From the cell containing the given text, extract its center point as (x, y) coordinate. 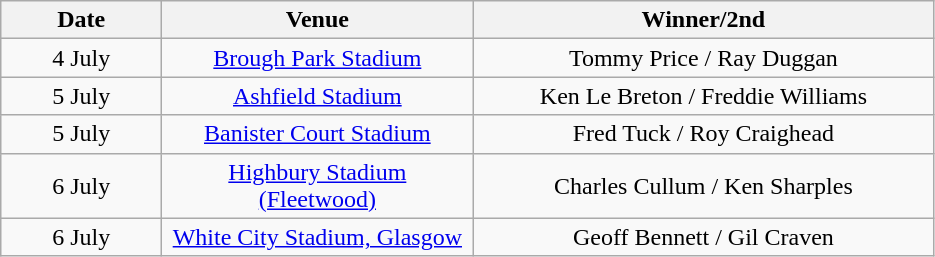
Ken Le Breton / Freddie Williams (704, 96)
Ashfield Stadium (318, 96)
Geoff Bennett / Gil Craven (704, 237)
Venue (318, 20)
4 July (82, 58)
Highbury Stadium (Fleetwood) (318, 186)
White City Stadium, Glasgow (318, 237)
Charles Cullum / Ken Sharples (704, 186)
Tommy Price / Ray Duggan (704, 58)
Brough Park Stadium (318, 58)
Fred Tuck / Roy Craighead (704, 134)
Banister Court Stadium (318, 134)
Winner/2nd (704, 20)
Date (82, 20)
